Return the (X, Y) coordinate for the center point of the cell that contains the specified text.  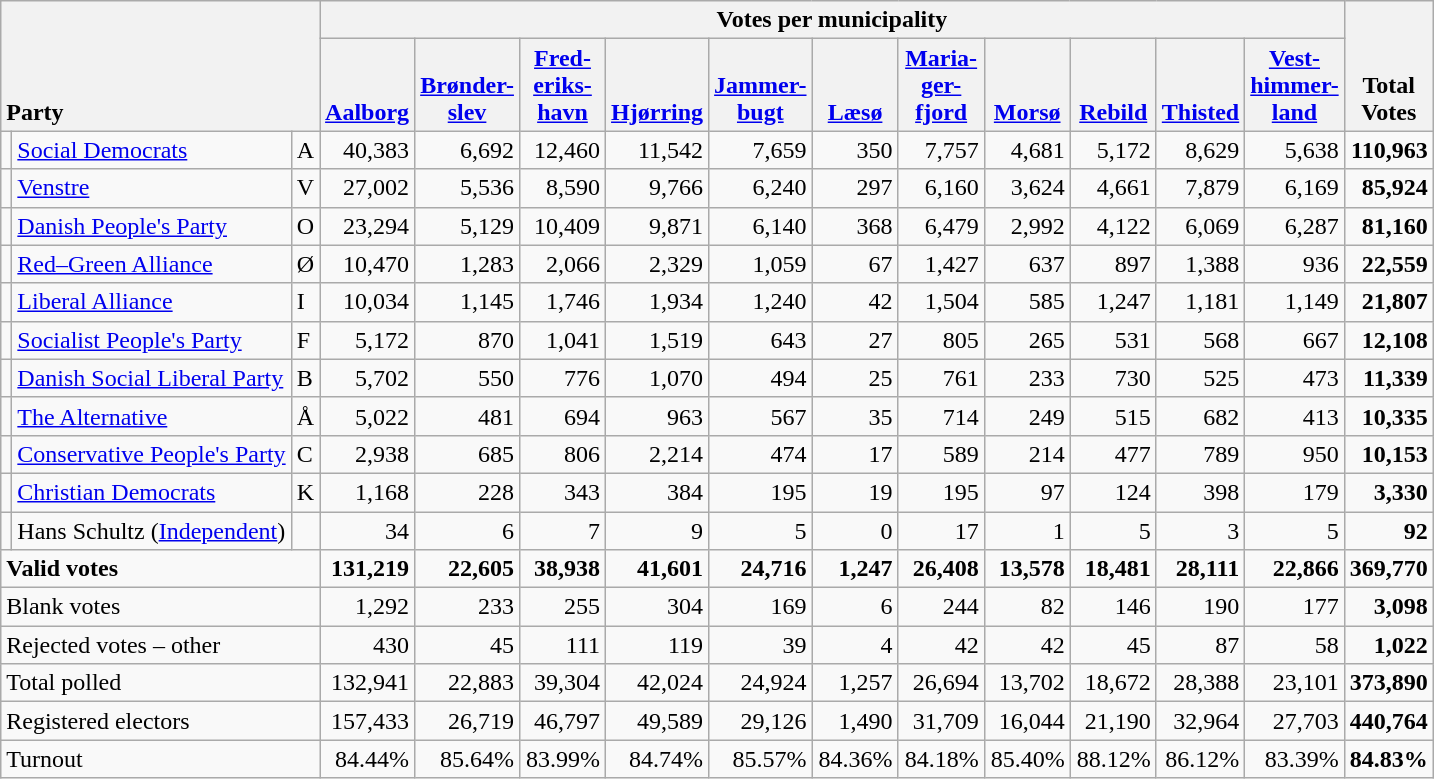
8,629 (1200, 150)
24,924 (760, 683)
255 (562, 607)
110,963 (1388, 150)
228 (468, 492)
38,938 (562, 569)
39,304 (562, 683)
124 (1113, 492)
7,659 (760, 150)
9,766 (658, 188)
1,504 (941, 302)
413 (1294, 416)
4 (855, 645)
18,481 (1113, 569)
Ø (305, 264)
694 (562, 416)
3,330 (1388, 492)
7 (562, 531)
0 (855, 531)
Party (160, 66)
10,335 (1388, 416)
5,638 (1294, 150)
Læsø (855, 85)
42,024 (658, 683)
28,388 (1200, 683)
10,153 (1388, 454)
Morsø (1027, 85)
Å (305, 416)
2,329 (658, 264)
343 (562, 492)
8,590 (562, 188)
88.12% (1113, 759)
85,924 (1388, 188)
Brønder- slev (468, 85)
10,409 (562, 226)
525 (1200, 378)
297 (855, 188)
1,388 (1200, 264)
667 (1294, 340)
6,692 (468, 150)
85.64% (468, 759)
2,992 (1027, 226)
1,283 (468, 264)
6,479 (941, 226)
589 (941, 454)
6,160 (941, 188)
84.18% (941, 759)
26,694 (941, 683)
Total Votes (1388, 66)
39 (760, 645)
83.39% (1294, 759)
119 (658, 645)
369,770 (1388, 569)
2,938 (368, 454)
Turnout (160, 759)
3 (1200, 531)
35 (855, 416)
494 (760, 378)
2,066 (562, 264)
23,294 (368, 226)
6,240 (760, 188)
27,703 (1294, 721)
249 (1027, 416)
5,702 (368, 378)
12,460 (562, 150)
19 (855, 492)
B (305, 378)
A (305, 150)
Danish Social Liberal Party (152, 378)
6,140 (760, 226)
157,433 (368, 721)
13,702 (1027, 683)
Socialist People's Party (152, 340)
29,126 (760, 721)
81,160 (1388, 226)
Hans Schultz (Independent) (152, 531)
585 (1027, 302)
34 (368, 531)
1 (1027, 531)
Valid votes (160, 569)
477 (1113, 454)
Registered electors (160, 721)
25 (855, 378)
K (305, 492)
1,934 (658, 302)
805 (941, 340)
730 (1113, 378)
870 (468, 340)
190 (1200, 607)
1,746 (562, 302)
3,098 (1388, 607)
23,101 (1294, 683)
Conservative People's Party (152, 454)
6,069 (1200, 226)
897 (1113, 264)
685 (468, 454)
776 (562, 378)
132,941 (368, 683)
Maria- ger- fjord (941, 85)
384 (658, 492)
244 (941, 607)
350 (855, 150)
22,605 (468, 569)
12,108 (1388, 340)
179 (1294, 492)
21,807 (1388, 302)
28,111 (1200, 569)
Social Democrats (152, 150)
531 (1113, 340)
27 (855, 340)
11,339 (1388, 378)
40,383 (368, 150)
26,719 (468, 721)
Blank votes (160, 607)
714 (941, 416)
1,070 (658, 378)
761 (941, 378)
Vest- himmer- land (1294, 85)
Votes per municipality (832, 20)
304 (658, 607)
9 (658, 531)
67 (855, 264)
1,292 (368, 607)
Fred- eriks- havn (562, 85)
18,672 (1113, 683)
567 (760, 416)
1,519 (658, 340)
Thisted (1200, 85)
7,757 (941, 150)
474 (760, 454)
86.12% (1200, 759)
481 (468, 416)
24,716 (760, 569)
46,797 (562, 721)
177 (1294, 607)
637 (1027, 264)
32,964 (1200, 721)
83.99% (562, 759)
Liberal Alliance (152, 302)
146 (1113, 607)
I (305, 302)
26,408 (941, 569)
4,122 (1113, 226)
515 (1113, 416)
41,601 (658, 569)
Jammer- bugt (760, 85)
806 (562, 454)
473 (1294, 378)
6,287 (1294, 226)
1,022 (1388, 645)
Venstre (152, 188)
10,034 (368, 302)
87 (1200, 645)
1,427 (941, 264)
22,866 (1294, 569)
Hjørring (658, 85)
85.40% (1027, 759)
1,490 (855, 721)
Danish People's Party (152, 226)
398 (1200, 492)
5,129 (468, 226)
1,240 (760, 302)
F (305, 340)
214 (1027, 454)
84.36% (855, 759)
5,022 (368, 416)
368 (855, 226)
9,871 (658, 226)
21,190 (1113, 721)
22,883 (468, 683)
4,681 (1027, 150)
The Alternative (152, 416)
Total polled (160, 683)
Rebild (1113, 85)
4,661 (1113, 188)
Christian Democrats (152, 492)
92 (1388, 531)
1,041 (562, 340)
31,709 (941, 721)
550 (468, 378)
643 (760, 340)
682 (1200, 416)
1,149 (1294, 302)
97 (1027, 492)
169 (760, 607)
265 (1027, 340)
1,059 (760, 264)
789 (1200, 454)
963 (658, 416)
1,181 (1200, 302)
85.57% (760, 759)
131,219 (368, 569)
84.44% (368, 759)
Aalborg (368, 85)
936 (1294, 264)
6,169 (1294, 188)
1,168 (368, 492)
Rejected votes – other (160, 645)
430 (368, 645)
V (305, 188)
568 (1200, 340)
49,589 (658, 721)
1,145 (468, 302)
82 (1027, 607)
3,624 (1027, 188)
5,536 (468, 188)
7,879 (1200, 188)
16,044 (1027, 721)
84.74% (658, 759)
1,257 (855, 683)
111 (562, 645)
Red–Green Alliance (152, 264)
58 (1294, 645)
440,764 (1388, 721)
373,890 (1388, 683)
84.83% (1388, 759)
22,559 (1388, 264)
C (305, 454)
950 (1294, 454)
13,578 (1027, 569)
O (305, 226)
10,470 (368, 264)
27,002 (368, 188)
2,214 (658, 454)
11,542 (658, 150)
